Locate the cell with the specified text and output its [x, y] center coordinate. 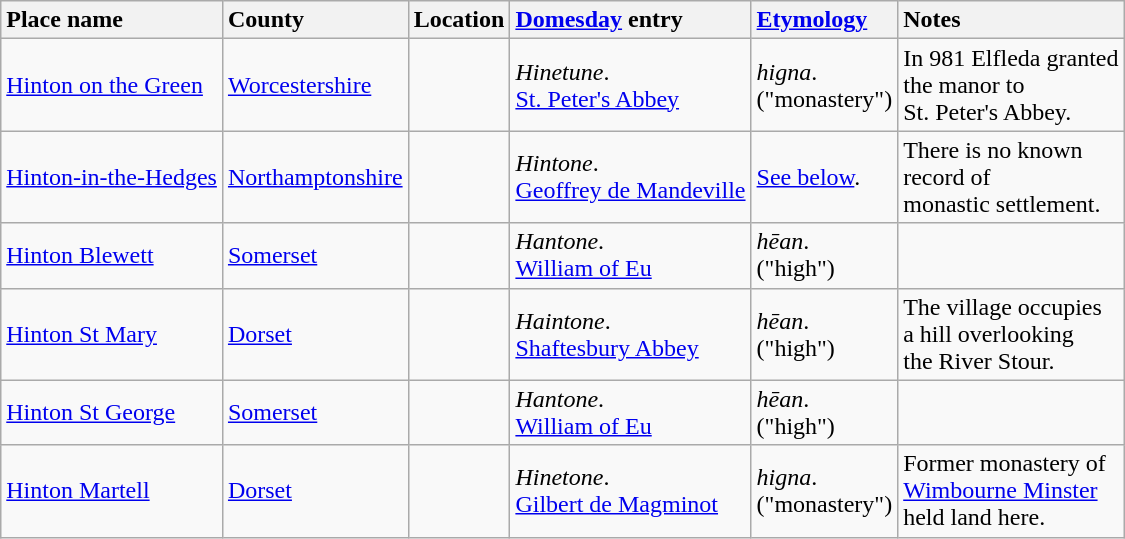
Hinton St Mary [112, 334]
Former monastery ofWimbourne Minsterheld land here. [1011, 491]
Hinton on the Green [112, 85]
Hinetone.Gilbert de Magminot [630, 491]
In 981 Elfleda grantedthe manor toSt. Peter's Abbey. [1011, 85]
Domesday entry [630, 20]
Haintone.Shaftesbury Abbey [630, 334]
There is no knownrecord ofmonastic settlement. [1011, 177]
Etymology [824, 20]
Place name [112, 20]
Hinton Martell [112, 491]
Location [459, 20]
See below. [824, 177]
Hinetune.St. Peter's Abbey [630, 85]
Hintone.Geoffrey de Mandeville [630, 177]
County [315, 20]
Worcestershire [315, 85]
Notes [1011, 20]
Hinton Blewett [112, 256]
The village occupiesa hill overlookingthe River Stour. [1011, 334]
Hinton St George [112, 412]
Hinton-in-the-Hedges [112, 177]
Northamptonshire [315, 177]
